Locate the cell with the specified text and output its [x, y] center coordinate. 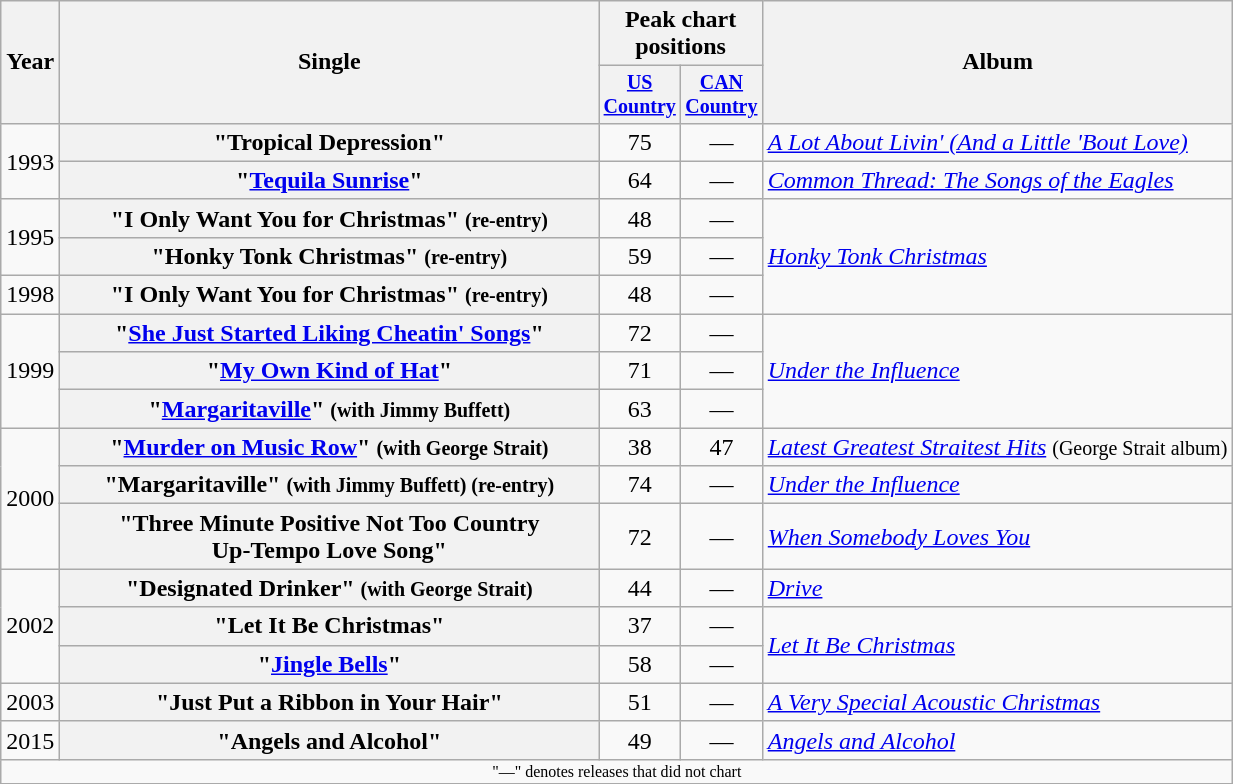
"Margaritaville" (with Jimmy Buffett) [330, 409]
"Tropical Depression" [330, 142]
74 [640, 485]
"Murder on Music Row" (with George Strait) [330, 447]
A Lot About Livin' (And a Little 'Bout Love) [998, 142]
Album [998, 62]
"—" denotes releases that did not chart [617, 771]
"My Own Kind of Hat" [330, 371]
"Let It Be Christmas" [330, 626]
37 [640, 626]
2015 [30, 740]
44 [640, 588]
Common Thread: The Songs of the Eagles [998, 180]
Latest Greatest Straitest Hits (George Strait album) [998, 447]
Let It Be Christmas [998, 645]
38 [640, 447]
"Margaritaville" (with Jimmy Buffett) (re-entry) [330, 485]
1995 [30, 237]
Year [30, 62]
"Just Put a Ribbon in Your Hair" [330, 702]
51 [640, 702]
Angels and Alcohol [998, 740]
2003 [30, 702]
1993 [30, 161]
Drive [998, 588]
US Country [640, 94]
"Honky Tonk Christmas" (re-entry) [330, 256]
63 [640, 409]
1999 [30, 371]
1998 [30, 295]
"Tequila Sunrise" [330, 180]
"Three Minute Positive Not Too CountryUp-Tempo Love Song" [330, 536]
49 [640, 740]
"Jingle Bells" [330, 664]
Peak chartpositions [680, 34]
2002 [30, 626]
When Somebody Loves You [998, 536]
59 [640, 256]
64 [640, 180]
"Angels and Alcohol" [330, 740]
71 [640, 371]
A Very Special Acoustic Christmas [998, 702]
Honky Tonk Christmas [998, 256]
75 [640, 142]
Single [330, 62]
47 [722, 447]
CAN Country [722, 94]
"Designated Drinker" (with George Strait) [330, 588]
2000 [30, 498]
58 [640, 664]
"She Just Started Liking Cheatin' Songs" [330, 333]
